Return the [x, y] coordinate for the center point of the cell that contains the specified text.  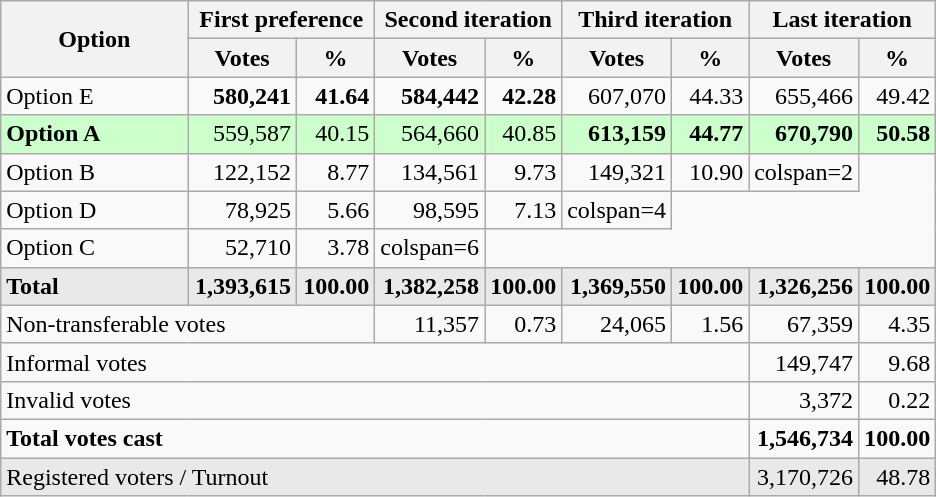
Option B [94, 172]
48.78 [898, 477]
0.73 [524, 324]
1,382,258 [430, 286]
655,466 [804, 96]
Non-transferable votes [188, 324]
Option C [94, 248]
559,587 [242, 134]
Option D [94, 210]
78,925 [242, 210]
50.58 [898, 134]
Total [94, 286]
0.22 [898, 400]
Informal votes [375, 362]
Second iteration [468, 20]
1,393,615 [242, 286]
9.73 [524, 172]
42.28 [524, 96]
580,241 [242, 96]
Invalid votes [375, 400]
1,369,550 [617, 286]
1,326,256 [804, 286]
564,660 [430, 134]
613,159 [617, 134]
1.56 [710, 324]
11,357 [430, 324]
40.15 [335, 134]
41.64 [335, 96]
52,710 [242, 248]
9.68 [898, 362]
134,561 [430, 172]
149,321 [617, 172]
3,170,726 [804, 477]
First preference [282, 20]
40.85 [524, 134]
122,152 [242, 172]
3,372 [804, 400]
44.77 [710, 134]
584,442 [430, 96]
5.66 [335, 210]
colspan=6 [430, 248]
Option E [94, 96]
colspan=2 [804, 172]
1,546,734 [804, 438]
44.33 [710, 96]
Option [94, 39]
4.35 [898, 324]
Registered voters / Turnout [375, 477]
670,790 [804, 134]
24,065 [617, 324]
Total votes cast [375, 438]
7.13 [524, 210]
149,747 [804, 362]
607,070 [617, 96]
Option A [94, 134]
67,359 [804, 324]
8.77 [335, 172]
49.42 [898, 96]
Third iteration [656, 20]
colspan=4 [617, 210]
98,595 [430, 210]
Last iteration [842, 20]
3.78 [335, 248]
10.90 [710, 172]
